Find where the given text appears and provide that cell's center as (x, y) coordinate. 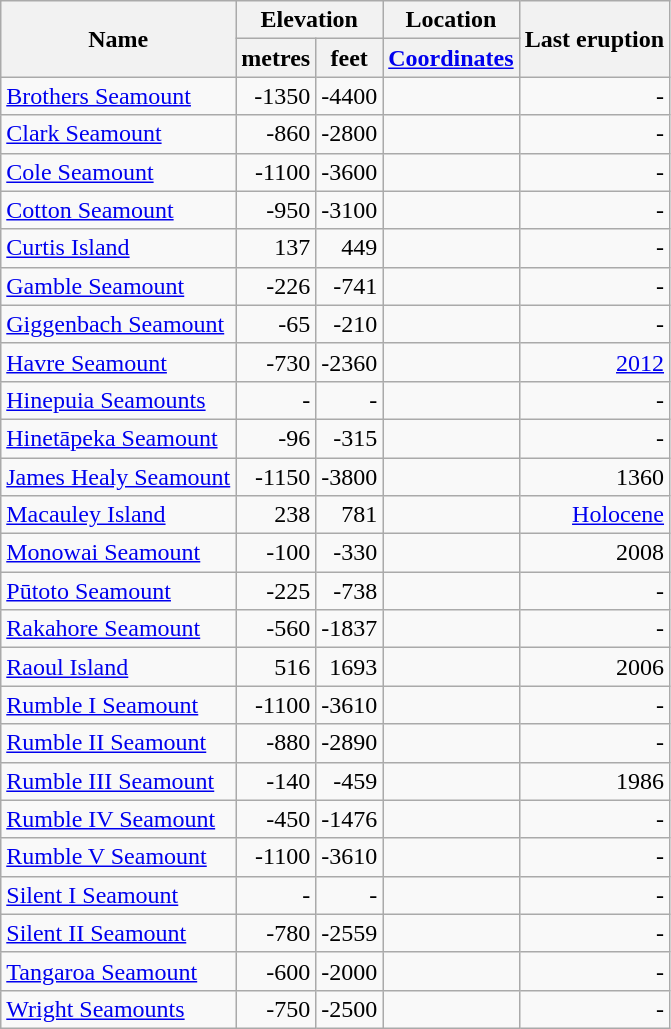
-600 (276, 971)
feet (350, 58)
Cole Seamount (118, 172)
Curtis Island (118, 248)
Holocene (594, 515)
-2000 (350, 971)
-330 (350, 553)
Last eruption (594, 39)
-65 (276, 324)
Cotton Seamount (118, 210)
-1150 (276, 477)
781 (350, 515)
Rumble III Seamount (118, 781)
Wright Seamounts (118, 1009)
-3600 (350, 172)
-450 (276, 819)
-210 (350, 324)
-2500 (350, 1009)
-4400 (350, 96)
-1476 (350, 819)
Rumble II Seamount (118, 743)
-750 (276, 1009)
-950 (276, 210)
-738 (350, 591)
Name (118, 39)
Havre Seamount (118, 362)
2008 (594, 553)
-2559 (350, 933)
Brothers Seamount (118, 96)
-730 (276, 362)
Rakahore Seamount (118, 629)
Hinetāpeka Seamount (118, 438)
1986 (594, 781)
-459 (350, 781)
-3100 (350, 210)
-2800 (350, 134)
1360 (594, 477)
-1837 (350, 629)
Silent II Seamount (118, 933)
-100 (276, 553)
1693 (350, 667)
Gamble Seamount (118, 286)
238 (276, 515)
Clark Seamount (118, 134)
Hinepuia Seamounts (118, 400)
Rumble V Seamount (118, 857)
James Healy Seamount (118, 477)
-880 (276, 743)
-2360 (350, 362)
Giggenbach Seamount (118, 324)
Rumble IV Seamount (118, 819)
449 (350, 248)
-860 (276, 134)
137 (276, 248)
-225 (276, 591)
2006 (594, 667)
-780 (276, 933)
-2890 (350, 743)
516 (276, 667)
Raoul Island (118, 667)
-3800 (350, 477)
Monowai Seamount (118, 553)
Tangaroa Seamount (118, 971)
-140 (276, 781)
Coordinates (451, 58)
-226 (276, 286)
-1350 (276, 96)
Rumble I Seamount (118, 705)
Location (451, 20)
Macauley Island (118, 515)
-315 (350, 438)
-741 (350, 286)
Pūtoto Seamount (118, 591)
2012 (594, 362)
Elevation (310, 20)
metres (276, 58)
-560 (276, 629)
-96 (276, 438)
Silent I Seamount (118, 895)
